Return (X, Y) of the center of cell containing provided text 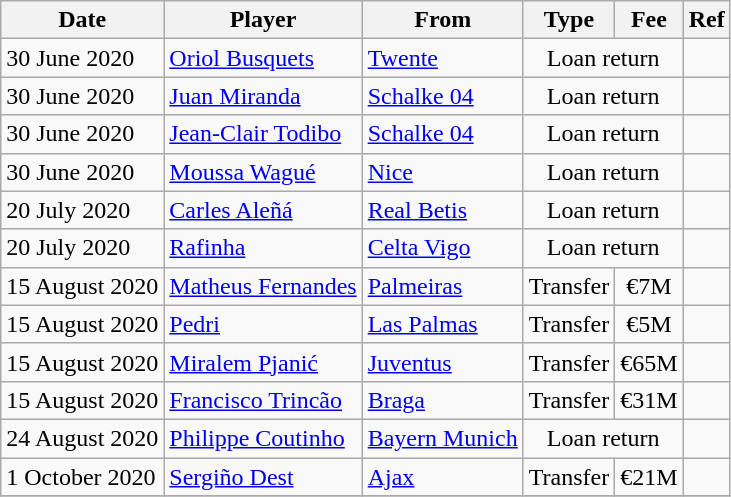
Bayern Munich (442, 438)
Juventus (442, 362)
Ref (706, 20)
From (442, 20)
Rafinha (263, 248)
Ajax (442, 477)
Juan Miranda (263, 96)
Celta Vigo (442, 248)
€65M (649, 362)
Real Betis (442, 210)
Miralem Pjanić (263, 362)
Date (82, 20)
Braga (442, 400)
Nice (442, 172)
Las Palmas (442, 324)
1 October 2020 (82, 477)
Matheus Fernandes (263, 286)
Fee (649, 20)
Jean-Clair Todibo (263, 134)
Pedri (263, 324)
Twente (442, 58)
Oriol Busquets (263, 58)
Player (263, 20)
€21M (649, 477)
Francisco Trincão (263, 400)
Carles Aleñá (263, 210)
Sergiño Dest (263, 477)
24 August 2020 (82, 438)
Palmeiras (442, 286)
Philippe Coutinho (263, 438)
Type (569, 20)
€7M (649, 286)
Moussa Wagué (263, 172)
€31M (649, 400)
€5M (649, 324)
